Provide the [x, y] coordinate of the cell's center where the given text is located.  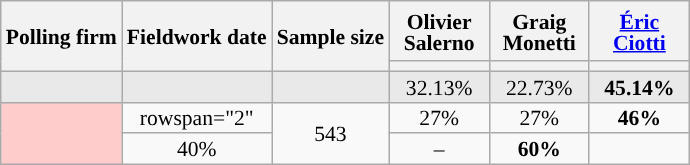
Olivier Salerno [439, 31]
rowspan="2" [197, 118]
40% [197, 150]
– [439, 150]
543 [330, 133]
32.13% [439, 86]
Sample size [330, 36]
46% [639, 118]
45.14% [639, 86]
Éric Ciotti [639, 31]
22.73% [539, 86]
Fieldwork date [197, 36]
60% [539, 150]
Polling firm [62, 36]
Graig Monetti [539, 31]
